Locate the cell with the specified text and output its (X, Y) center coordinate. 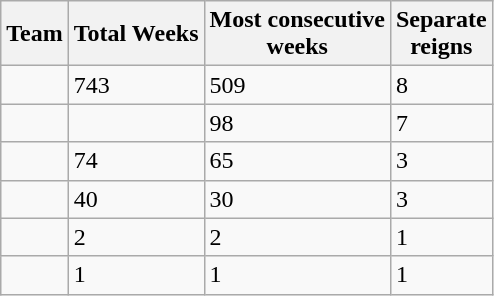
7 (441, 123)
743 (136, 85)
509 (297, 85)
65 (297, 161)
Most consecutiveweeks (297, 34)
98 (297, 123)
40 (136, 199)
Total Weeks (136, 34)
Separatereigns (441, 34)
Team (35, 34)
30 (297, 199)
8 (441, 85)
74 (136, 161)
